Output the [x, y] coordinate of the center of the cell containing the given text.  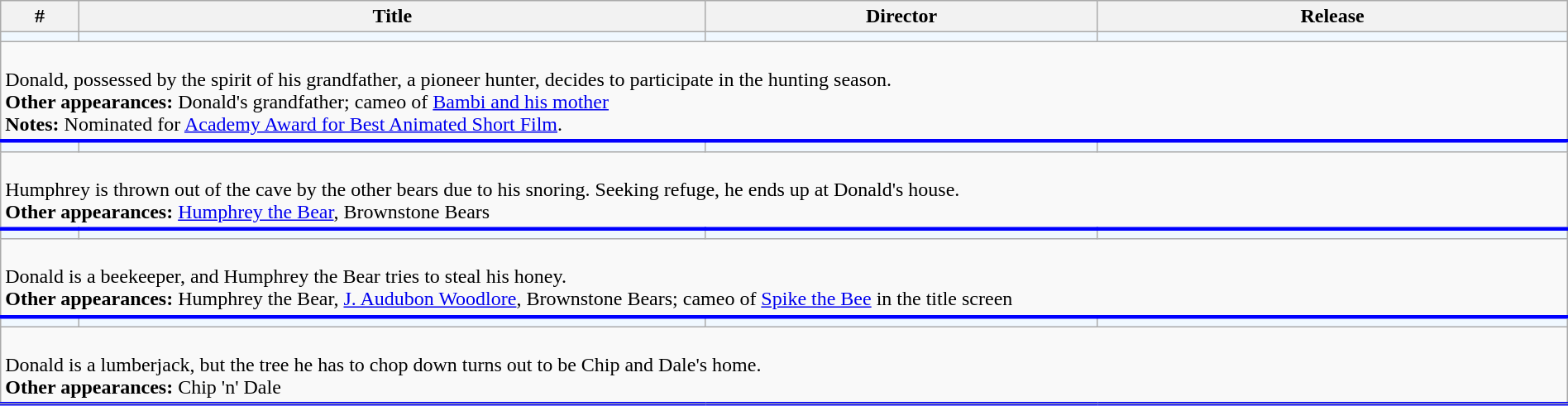
Release [1332, 17]
Title [392, 17]
# [40, 17]
Director [901, 17]
Donald is a lumberjack, but the tree he has to chop down turns out to be Chip and Dale's home.Other appearances: Chip 'n' Dale [784, 365]
